Provide the [X, Y] coordinate of the cell's center where the given text is located.  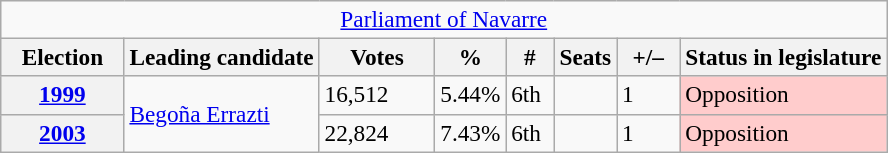
5.44% [470, 95]
Status in legislature [784, 57]
7.43% [470, 133]
22,824 [377, 133]
+/– [648, 57]
Leading candidate [222, 57]
Election [62, 57]
% [470, 57]
16,512 [377, 95]
Begoña Errazti [222, 114]
Parliament of Navarre [444, 19]
1999 [62, 95]
Seats [586, 57]
Votes [377, 57]
# [530, 57]
2003 [62, 133]
